Return (X, Y) of the center of cell containing provided text 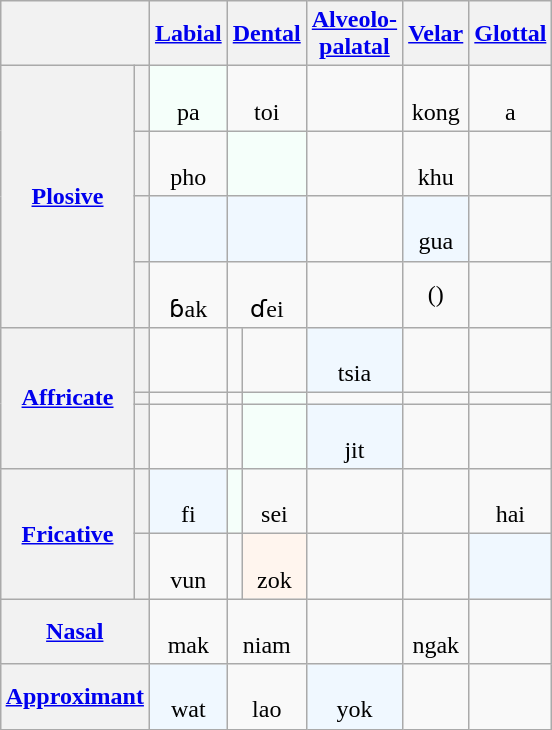
Dental (266, 34)
hai (510, 502)
ɗei (266, 294)
vun (188, 566)
Plosive (68, 197)
zok (275, 566)
ɓak (188, 294)
jit (354, 436)
sei (275, 502)
Fricative (68, 534)
lao (266, 696)
toi (266, 98)
tsia (354, 360)
pho (188, 164)
kong (436, 98)
niam (266, 632)
Velar (436, 34)
fi (188, 502)
a (510, 98)
Approximant (74, 696)
ngak (436, 632)
Labial (188, 34)
mak (188, 632)
pa (188, 98)
yok (354, 696)
wat (188, 696)
khu (436, 164)
Glottal (510, 34)
Nasal (74, 632)
Affricate (68, 398)
gua (436, 228)
Alveolo-palatal (354, 34)
() (436, 294)
